Capture the cell that displays the provided text and extract its (x, y) central coordinate. 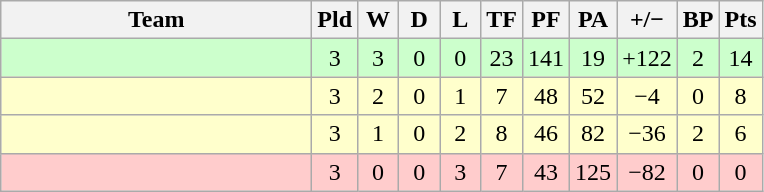
82 (594, 134)
Pts (740, 20)
14 (740, 58)
BP (698, 20)
TF (502, 20)
W (378, 20)
48 (546, 96)
141 (546, 58)
46 (546, 134)
125 (594, 172)
+122 (648, 58)
Team (156, 20)
43 (546, 172)
Pld (335, 20)
−4 (648, 96)
52 (594, 96)
L (460, 20)
PA (594, 20)
−36 (648, 134)
6 (740, 134)
23 (502, 58)
PF (546, 20)
−82 (648, 172)
19 (594, 58)
D (420, 20)
+/− (648, 20)
